Detect which cell encompasses the target text, then output its [X, Y] center coordinate. 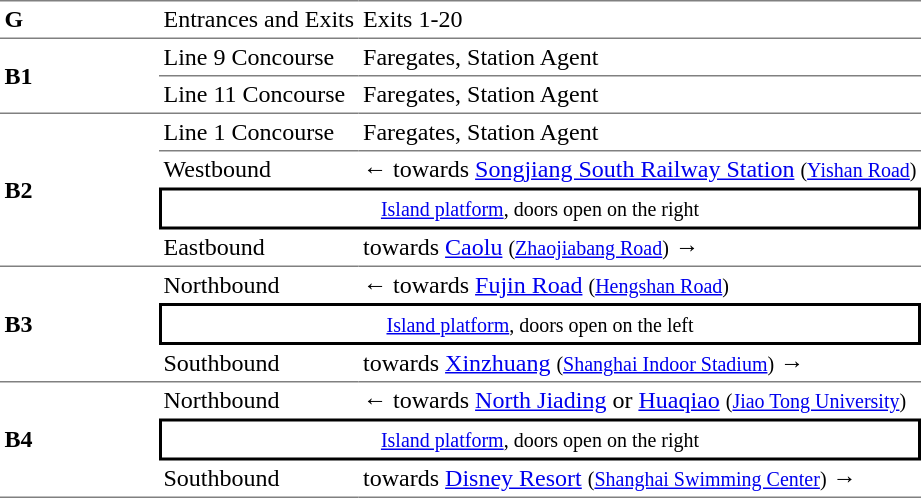
← towards Songjiang South Railway Station (Yishan Road) [640, 170]
G [80, 20]
Eastbound [259, 249]
Exits 1-20 [640, 20]
B4 [80, 440]
Line 1 Concourse [259, 133]
← towards North Jiading or Huaqiao (Jiao Tong University) [640, 400]
Westbound [259, 170]
Line 11 Concourse [259, 95]
Line 9 Concourse [259, 58]
B3 [80, 325]
← towards Fujin Road (Hengshan Road) [640, 285]
Entrances and Exits [259, 20]
Island platform, doors open on the left [540, 324]
B2 [80, 190]
B1 [80, 76]
towards Xinzhuang (Shanghai Indoor Stadium) → [640, 364]
towards Disney Resort (Shanghai Swimming Center) → [640, 479]
towards Caolu (Zhaojiabang Road) → [640, 249]
